Return the [x, y] coordinate for the center point of the cell that contains the specified text.  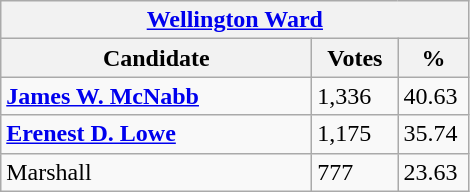
James W. McNabb [156, 96]
Wellington Ward [235, 20]
1,175 [355, 134]
777 [355, 172]
Candidate [156, 58]
Erenest D. Lowe [156, 134]
1,336 [355, 96]
Votes [355, 58]
% [434, 58]
23.63 [434, 172]
40.63 [434, 96]
Marshall [156, 172]
35.74 [434, 134]
